Return the (X, Y) coordinate for the center point of the cell that contains the specified text.  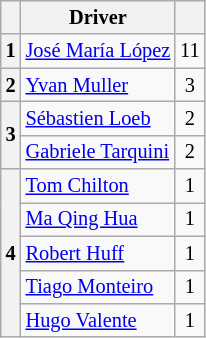
4 (11, 253)
Driver (98, 17)
Yvan Muller (98, 85)
Hugo Valente (98, 320)
Tiago Monteiro (98, 287)
José María López (98, 51)
Sébastien Loeb (98, 118)
11 (190, 51)
Tom Chilton (98, 186)
Ma Qing Hua (98, 219)
Gabriele Tarquini (98, 152)
Robert Huff (98, 253)
